Find where the given text appears and provide that cell's center as [X, Y] coordinate. 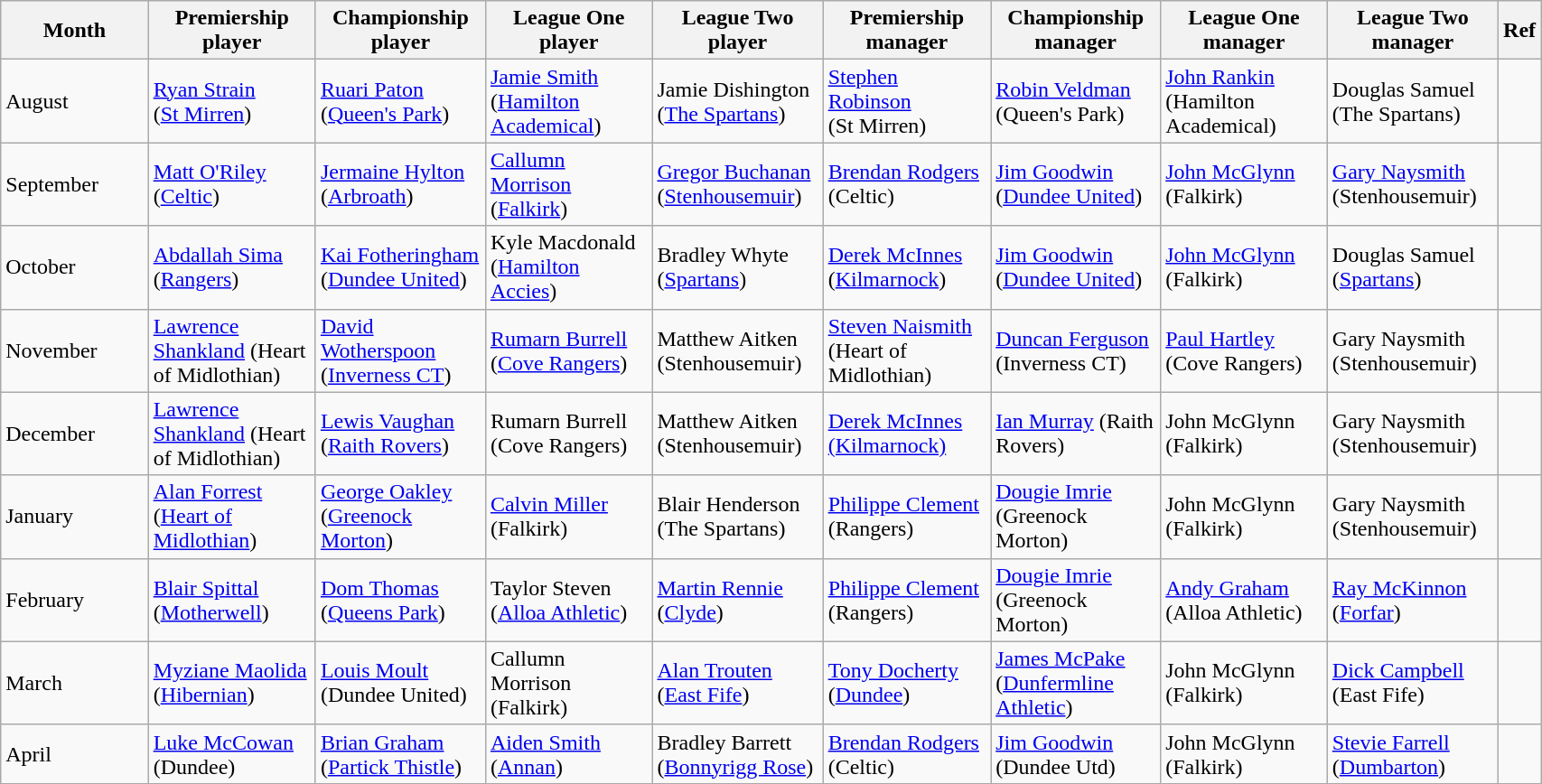
Blair Spittal (Motherwell) [231, 600]
Jamie Smith(Hamilton Academical) [569, 101]
John Rankin(Hamilton Academical) [1245, 101]
Championshipplayer [400, 31]
George Oakley (Greenock Morton) [400, 517]
Steven Naismith (Heart of Midlothian) [907, 350]
Lewis Vaughan (Raith Rovers) [400, 434]
Kai Fotheringham (Dundee United) [400, 267]
David Wotherspoon (Inverness CT) [400, 350]
February [74, 600]
September [74, 184]
Bradley Barrett(Bonnyrigg Rose) [737, 753]
November [74, 350]
Andy Graham (Alloa Athletic) [1245, 600]
Month [74, 31]
Matt O'Riley(Celtic) [231, 184]
January [74, 517]
Luke McCowan (Dundee) [231, 753]
Calvin Miller (Falkirk) [569, 517]
Alan Forrest (Heart of Midlothian) [231, 517]
Premiershipplayer [231, 31]
Dom Thomas (Queens Park) [400, 600]
Tony Docherty (Dundee) [907, 683]
Stevie Farrell(Dumbarton) [1413, 753]
August [74, 101]
Jermaine Hylton(Arbroath) [400, 184]
April [74, 753]
Louis Moult (Dundee United) [400, 683]
Duncan Ferguson (Inverness CT) [1076, 350]
Alan Trouten (East Fife) [737, 683]
Jamie Dishington(The Spartans) [737, 101]
League Onemanager [1245, 31]
Douglas Samuel (Spartans) [1413, 267]
Kyle Macdonald (Hamilton Accies) [569, 267]
Abdallah Sima (Rangers) [231, 267]
Ray McKinnon (Forfar) [1413, 600]
Brian Graham(Partick Thistle) [400, 753]
Ryan Strain(St Mirren) [231, 101]
Myziane Maolida (Hibernian) [231, 683]
December [74, 434]
Aiden Smith(Annan) [569, 753]
League Twomanager [1413, 31]
League Oneplayer [569, 31]
Dick Campbell (East Fife) [1413, 683]
Robin Veldman(Queen's Park) [1076, 101]
Callumn Morrison(Falkirk) [569, 184]
League Twoplayer [737, 31]
Stephen Robinson(St Mirren) [907, 101]
Gregor Buchanan(Stenhousemuir) [737, 184]
Premiershipmanager [907, 31]
Ruari Paton(Queen's Park) [400, 101]
Taylor Steven (Alloa Athletic) [569, 600]
Gary Naysmith(Stenhousemuir) [1413, 184]
Ref [1519, 31]
Martin Rennie (Clyde) [737, 600]
Jim Goodwin(Dundee Utd) [1076, 753]
March [74, 683]
Championshipmanager [1076, 31]
Paul Hartley (Cove Rangers) [1245, 350]
Ian Murray (Raith Rovers) [1076, 434]
Callumn Morrison (Falkirk) [569, 683]
Bradley Whyte (Spartans) [737, 267]
October [74, 267]
Blair Henderson (The Spartans) [737, 517]
James McPake (Dunfermline Athletic) [1076, 683]
Douglas Samuel(The Spartans) [1413, 101]
